Scan for the cell matching the given text and deliver its (X, Y) coordinate at center. 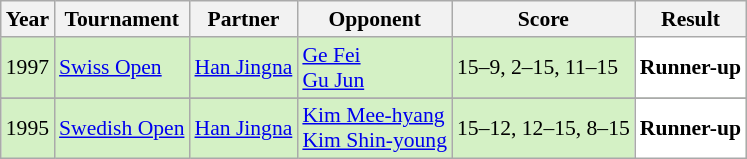
Score (544, 19)
15–9, 2–15, 11–15 (544, 68)
Opponent (374, 19)
Tournament (122, 19)
Partner (243, 19)
1997 (28, 68)
Year (28, 19)
Kim Mee-hyang Kim Shin-young (374, 128)
Result (690, 19)
1995 (28, 128)
15–12, 12–15, 8–15 (544, 128)
Swiss Open (122, 68)
Swedish Open (122, 128)
Ge Fei Gu Jun (374, 68)
